Capture the cell that displays the provided text and extract its [x, y] central coordinate. 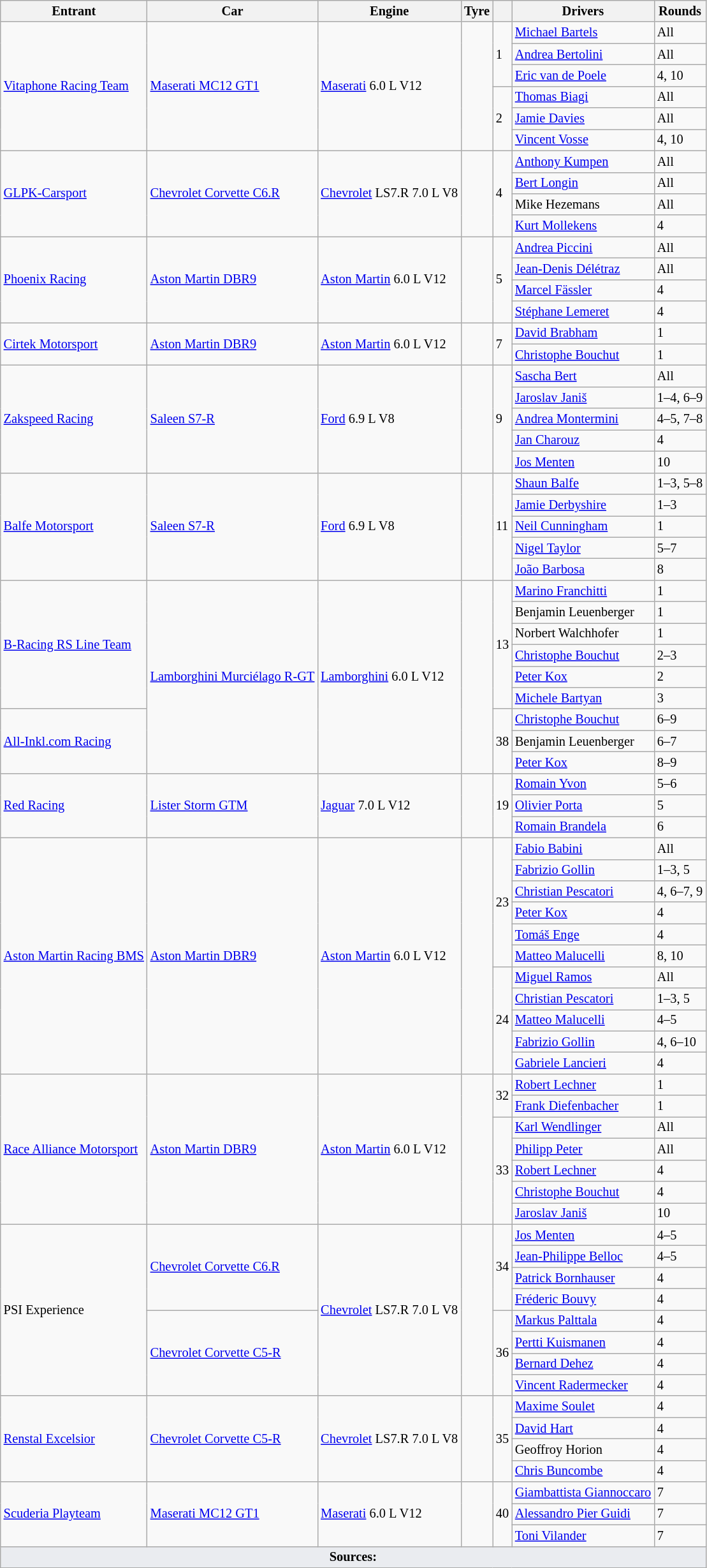
Race Alliance Motorsport [74, 1149]
6 [680, 827]
Neil Cunningham [583, 526]
2–3 [680, 655]
Renstal Excelsior [74, 1439]
Patrick Bornhauser [583, 1278]
Chris Buncombe [583, 1471]
Karl Wendlinger [583, 1127]
Fréderic Bouvy [583, 1299]
Fabio Babini [583, 848]
13 [502, 644]
33 [502, 1170]
Eric van de Poele [583, 75]
Phoenix Racing [74, 279]
3 [680, 698]
Tomáš Enge [583, 935]
Maxime Soulet [583, 1407]
Romain Yvon [583, 784]
Scuderia Playteam [74, 1514]
Andrea Bertolini [583, 54]
24 [502, 1020]
40 [502, 1514]
All-Inkl.com Racing [74, 741]
Lister Storm GTM [233, 805]
Vincent Radermecker [583, 1385]
B-Racing RS Line Team [74, 644]
Michele Bartyan [583, 698]
6–7 [680, 741]
Gabriele Lancieri [583, 1063]
Lamborghini 6.0 L V12 [389, 676]
Jean-Denis Délétraz [583, 269]
Romain Brandela [583, 827]
Toni Vilander [583, 1535]
PSI Experience [74, 1310]
4, 6–10 [680, 1042]
Aston Martin Racing BMS [74, 956]
Vincent Vosse [583, 140]
38 [502, 741]
1–3, 5–8 [680, 484]
Marcel Fässler [583, 290]
Entrant [74, 11]
Bernard Dehez [583, 1364]
8, 10 [680, 956]
Lamborghini Murciélago R-GT [233, 676]
Markus Palttala [583, 1320]
Anthony Kumpen [583, 161]
João Barbosa [583, 569]
36 [502, 1352]
GLPK-Carsport [74, 194]
David Hart [583, 1428]
23 [502, 902]
1–4, 6–9 [680, 397]
Sascha Bert [583, 376]
Zakspeed Racing [74, 418]
4, 6–7, 9 [680, 891]
Jan Charouz [583, 440]
5–7 [680, 548]
Jamie Derbyshire [583, 505]
Marino Franchitti [583, 591]
Balfe Motorsport [74, 526]
Miguel Ramos [583, 977]
Jean-Philippe Belloc [583, 1256]
Norbert Walchhofer [583, 633]
Nigel Taylor [583, 548]
11 [502, 526]
4–5, 7–8 [680, 419]
5–6 [680, 784]
32 [502, 1095]
Giambattista Giannoccaro [583, 1493]
Andrea Piccini [583, 248]
Andrea Montermini [583, 419]
Drivers [583, 11]
8 [680, 569]
Geoffroy Horion [583, 1449]
Olivier Porta [583, 806]
Tyre [477, 11]
34 [502, 1267]
Rounds [680, 11]
Red Racing [74, 805]
Pertti Kuismanen [583, 1342]
Stéphane Lemeret [583, 312]
Jamie Davies [583, 119]
Shaun Balfe [583, 484]
David Brabham [583, 333]
35 [502, 1439]
Alessandro Pier Guidi [583, 1514]
Michael Bartels [583, 33]
Thomas Biagi [583, 97]
Vitaphone Racing Team [74, 86]
Jaguar 7.0 L V12 [389, 805]
1–3 [680, 505]
Philipp Peter [583, 1149]
8–9 [680, 762]
Engine [389, 11]
Kurt Mollekens [583, 226]
9 [502, 418]
19 [502, 805]
Sources: [353, 1557]
Bert Longin [583, 183]
Mike Hezemans [583, 204]
Frank Diefenbacher [583, 1106]
Cirtek Motorsport [74, 343]
Car [233, 11]
6–9 [680, 720]
